Identify which cell holds the provided text, then report its (x, y) central coordinate. 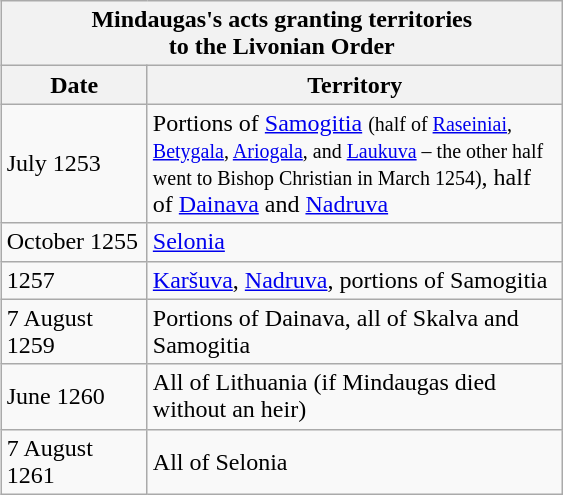
October 1255 (74, 242)
Date (74, 85)
All of Selonia (354, 462)
All of Lithuania (if Mindaugas died without an heir) (354, 396)
7 August 1259 (74, 332)
July 1253 (74, 164)
Territory (354, 85)
June 1260 (74, 396)
7 August 1261 (74, 462)
Karšuva, Nadruva, portions of Samogitia (354, 280)
Mindaugas's acts granting territoriesto the Livonian Order (282, 34)
1257 (74, 280)
Selonia (354, 242)
Portions of Dainava, all of Skalva and Samogitia (354, 332)
